Return the [x, y] coordinate for the center point of the cell that contains the specified text.  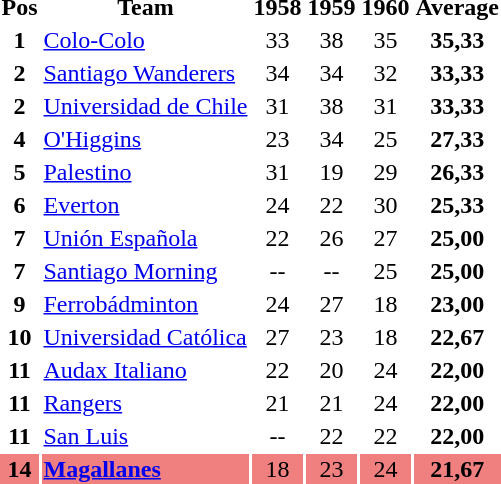
Ferrobádminton [146, 304]
33 [278, 40]
35,33 [458, 40]
23,00 [458, 304]
30 [386, 205]
26 [332, 238]
Universidad Católica [146, 337]
9 [20, 304]
Palestino [146, 172]
Santiago Wanderers [146, 73]
Everton [146, 205]
San Luis [146, 436]
22,67 [458, 337]
27,33 [458, 139]
35 [386, 40]
Magallanes [146, 469]
20 [332, 370]
Colo-Colo [146, 40]
32 [386, 73]
19 [332, 172]
10 [20, 337]
29 [386, 172]
Audax Italiano [146, 370]
21,67 [458, 469]
5 [20, 172]
4 [20, 139]
O'Higgins [146, 139]
14 [20, 469]
6 [20, 205]
25,33 [458, 205]
Rangers [146, 403]
Santiago Morning [146, 271]
26,33 [458, 172]
Unión Española [146, 238]
Universidad de Chile [146, 106]
1 [20, 40]
